Search for the cell housing the specified text and yield its (X, Y) center coordinate. 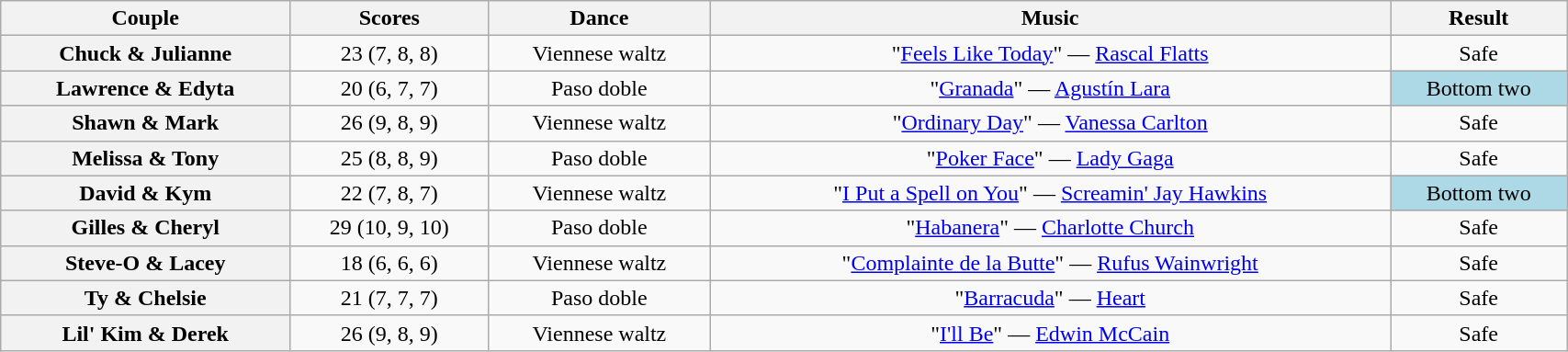
"Feels Like Today" — Rascal Flatts (1051, 53)
Music (1051, 18)
18 (6, 6, 6) (389, 263)
22 (7, 8, 7) (389, 193)
"Ordinary Day" — Vanessa Carlton (1051, 123)
Result (1479, 18)
Lil' Kim & Derek (145, 333)
"Poker Face" — Lady Gaga (1051, 158)
Ty & Chelsie (145, 298)
"I'll Be" — Edwin McCain (1051, 333)
21 (7, 7, 7) (389, 298)
"I Put a Spell on You" — Screamin' Jay Hawkins (1051, 193)
"Habanera" — Charlotte Church (1051, 228)
Couple (145, 18)
25 (8, 8, 9) (389, 158)
Dance (599, 18)
Gilles & Cheryl (145, 228)
20 (6, 7, 7) (389, 88)
"Complainte de la Butte" — Rufus Wainwright (1051, 263)
David & Kym (145, 193)
"Barracuda" — Heart (1051, 298)
Lawrence & Edyta (145, 88)
Shawn & Mark (145, 123)
"Granada" — Agustín Lara (1051, 88)
29 (10, 9, 10) (389, 228)
Melissa & Tony (145, 158)
Chuck & Julianne (145, 53)
23 (7, 8, 8) (389, 53)
Steve-O & Lacey (145, 263)
Scores (389, 18)
